Output the (X, Y) coordinate of the center of the cell containing the given text.  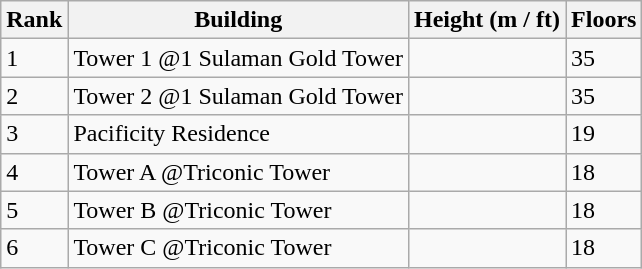
19 (604, 134)
4 (34, 172)
6 (34, 248)
Tower C @Triconic Tower (238, 248)
1 (34, 58)
Height (m / ft) (486, 20)
3 (34, 134)
Pacificity Residence (238, 134)
5 (34, 210)
Rank (34, 20)
Floors (604, 20)
2 (34, 96)
Tower A @Triconic Tower (238, 172)
Tower 2 @1 Sulaman Gold Tower (238, 96)
Building (238, 20)
Tower 1 @1 Sulaman Gold Tower (238, 58)
Tower B @Triconic Tower (238, 210)
